Locate the cell with the specified text and output its [x, y] center coordinate. 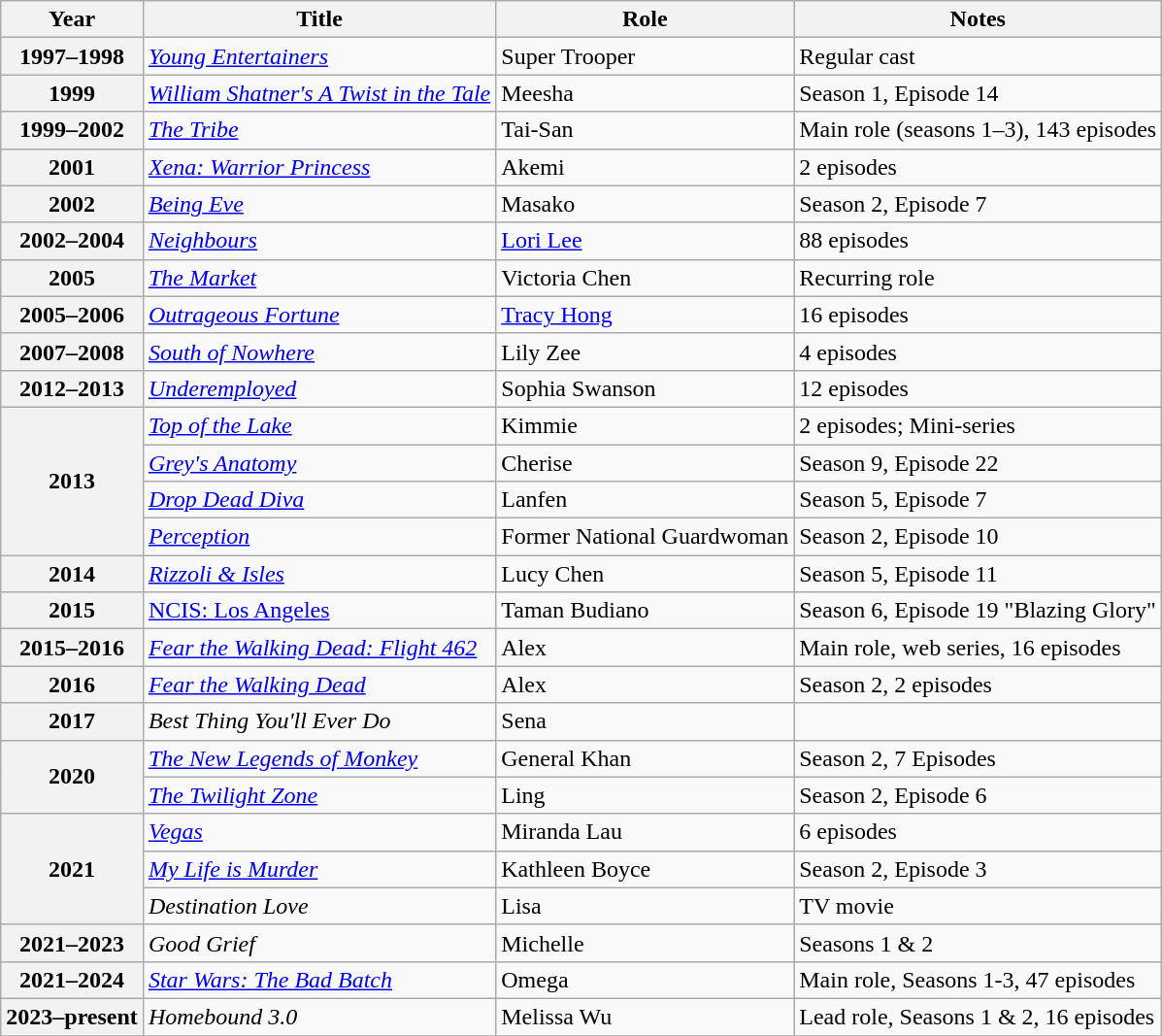
Seasons 1 & 2 [979, 943]
Akemi [645, 167]
The Tribe [318, 130]
Main role, Seasons 1-3, 47 episodes [979, 980]
2002 [72, 204]
1999–2002 [72, 130]
2005 [72, 278]
Taman Budiano [645, 611]
The Market [318, 278]
2002–2004 [72, 241]
2017 [72, 721]
Title [318, 19]
Season 5, Episode 11 [979, 574]
Season 9, Episode 22 [979, 463]
Michelle [645, 943]
South of Nowhere [318, 351]
6 episodes [979, 832]
Super Trooper [645, 56]
Perception [318, 537]
Melissa Wu [645, 1017]
Good Grief [318, 943]
Miranda Lau [645, 832]
2012–2013 [72, 388]
Season 2, Episode 7 [979, 204]
2013 [72, 481]
Season 2, 2 episodes [979, 685]
2014 [72, 574]
4 episodes [979, 351]
1997–1998 [72, 56]
1999 [72, 93]
2016 [72, 685]
2005–2006 [72, 315]
2007–2008 [72, 351]
2 episodes; Mini-series [979, 425]
Recurring role [979, 278]
2020 [72, 777]
Role [645, 19]
Drop Dead Diva [318, 500]
Season 2, 7 Episodes [979, 758]
12 episodes [979, 388]
Season 5, Episode 7 [979, 500]
Sophia Swanson [645, 388]
Season 2, Episode 10 [979, 537]
88 episodes [979, 241]
Lisa [645, 906]
The Twilight Zone [318, 795]
2 episodes [979, 167]
Former National Guardwoman [645, 537]
Young Entertainers [318, 56]
Omega [645, 980]
2021–2023 [72, 943]
Year [72, 19]
Lead role, Seasons 1 & 2, 16 episodes [979, 1017]
Kimmie [645, 425]
Lanfen [645, 500]
Lori Lee [645, 241]
16 episodes [979, 315]
The New Legends of Monkey [318, 758]
Xena: Warrior Princess [318, 167]
2015 [72, 611]
Sena [645, 721]
Regular cast [979, 56]
Season 2, Episode 6 [979, 795]
Destination Love [318, 906]
Kathleen Boyce [645, 869]
Lucy Chen [645, 574]
General Khan [645, 758]
2021 [72, 869]
Tracy Hong [645, 315]
TV movie [979, 906]
Meesha [645, 93]
William Shatner's A Twist in the Tale [318, 93]
Tai-San [645, 130]
Season 2, Episode 3 [979, 869]
Rizzoli & Isles [318, 574]
Top of the Lake [318, 425]
2023–present [72, 1017]
Season 1, Episode 14 [979, 93]
Cherise [645, 463]
Star Wars: The Bad Batch [318, 980]
Fear the Walking Dead [318, 685]
NCIS: Los Angeles [318, 611]
Main role, web series, 16 episodes [979, 648]
2015–2016 [72, 648]
2001 [72, 167]
Outrageous Fortune [318, 315]
Being Eve [318, 204]
Ling [645, 795]
Notes [979, 19]
Grey's Anatomy [318, 463]
2021–2024 [72, 980]
Fear the Walking Dead: Flight 462 [318, 648]
Masako [645, 204]
Season 6, Episode 19 "Blazing Glory" [979, 611]
My Life is Murder [318, 869]
Best Thing You'll Ever Do [318, 721]
Lily Zee [645, 351]
Neighbours [318, 241]
Main role (seasons 1–3), 143 episodes [979, 130]
Underemployed [318, 388]
Vegas [318, 832]
Homebound 3.0 [318, 1017]
Victoria Chen [645, 278]
